Search for the cell housing the specified text and yield its [x, y] center coordinate. 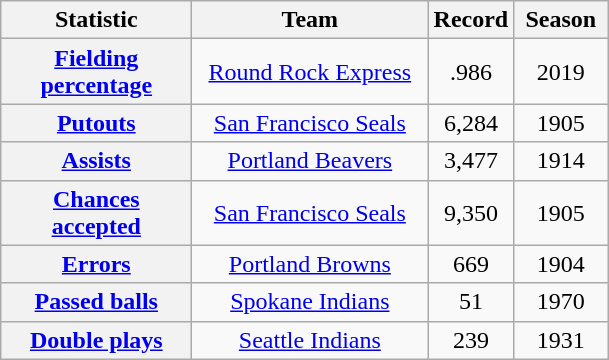
Putouts [96, 123]
669 [471, 264]
3,477 [471, 161]
Season [561, 20]
6,284 [471, 123]
2019 [561, 72]
.986 [471, 72]
Round Rock Express [310, 72]
Statistic [96, 20]
Errors [96, 264]
Chances accepted [96, 212]
9,350 [471, 212]
Seattle Indians [310, 340]
Passed balls [96, 302]
1904 [561, 264]
Portland Beavers [310, 161]
Spokane Indians [310, 302]
1970 [561, 302]
Portland Browns [310, 264]
1914 [561, 161]
Assists [96, 161]
Double plays [96, 340]
Team [310, 20]
51 [471, 302]
Fielding percentage [96, 72]
1931 [561, 340]
Record [471, 20]
239 [471, 340]
